Capture the cell that displays the provided text and extract its [x, y] central coordinate. 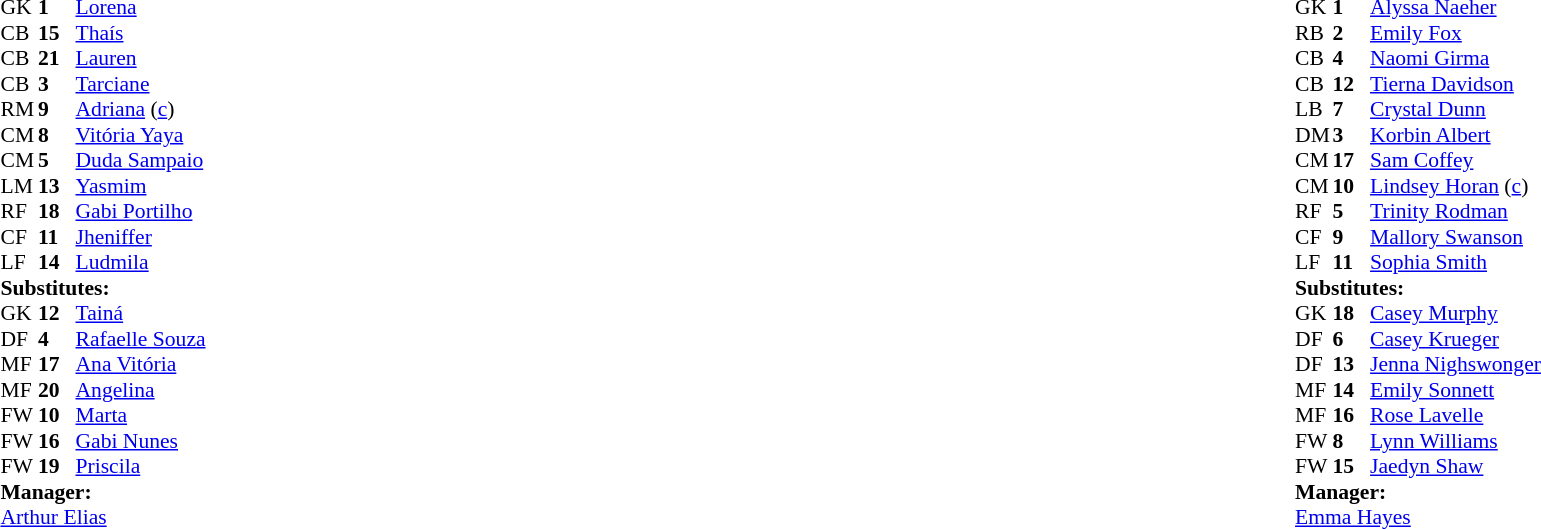
Casey Murphy [1456, 313]
Thaís [141, 33]
6 [1352, 339]
Naomi Girma [1456, 59]
Emily Fox [1456, 33]
Casey Krueger [1456, 339]
Jaedyn Shaw [1456, 467]
Tierna Davidson [1456, 84]
Marta [141, 415]
Duda Sampaio [141, 161]
DM [1314, 135]
2 [1352, 33]
Emily Sonnett [1456, 390]
Jenna Nighswonger [1456, 365]
Angelina [141, 390]
Gabi Portilho [141, 211]
Rose Lavelle [1456, 415]
7 [1352, 109]
21 [57, 59]
Lindsey Horan (c) [1456, 186]
Crystal Dunn [1456, 109]
Trinity Rodman [1456, 211]
Lynn Williams [1456, 441]
Lauren [141, 59]
Vitória Yaya [141, 135]
Sophia Smith [1456, 263]
Tarciane [141, 84]
Gabi Nunes [141, 441]
Adriana (c) [141, 109]
20 [57, 390]
RB [1314, 33]
Ana Vitória [141, 365]
Tainá [141, 313]
Priscila [141, 467]
Sam Coffey [1456, 161]
Mallory Swanson [1456, 237]
LB [1314, 109]
Rafaelle Souza [141, 339]
Jheniffer [141, 237]
19 [57, 467]
Yasmim [141, 186]
Korbin Albert [1456, 135]
RM [19, 109]
Ludmila [141, 263]
LM [19, 186]
